Detect which cell encompasses the target text, then output its [x, y] center coordinate. 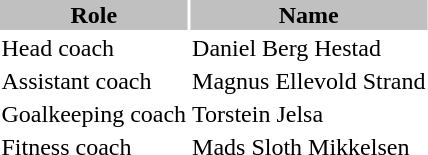
Torstein Jelsa [309, 114]
Magnus Ellevold Strand [309, 81]
Goalkeeping coach [94, 114]
Assistant coach [94, 81]
Daniel Berg Hestad [309, 48]
Role [94, 15]
Head coach [94, 48]
Name [309, 15]
